Locate the cell with the specified text and output its [x, y] center coordinate. 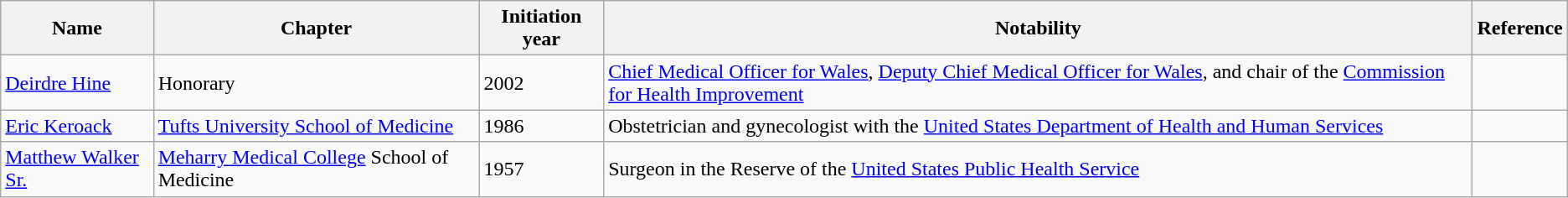
2002 [541, 82]
Meharry Medical College School of Medicine [317, 169]
Eric Keroack [77, 126]
Initiation year [541, 29]
Deirdre Hine [77, 82]
Tufts University School of Medicine [317, 126]
Honorary [317, 82]
Obstetrician and gynecologist with the United States Department of Health and Human Services [1039, 126]
Name [77, 29]
Matthew Walker Sr. [77, 169]
Chief Medical Officer for Wales, Deputy Chief Medical Officer for Wales, and chair of the Commission for Health Improvement [1039, 82]
Notability [1039, 29]
1957 [541, 169]
Chapter [317, 29]
1986 [541, 126]
Surgeon in the Reserve of the United States Public Health Service [1039, 169]
Reference [1519, 29]
